Return (x, y) of the center of cell containing provided text 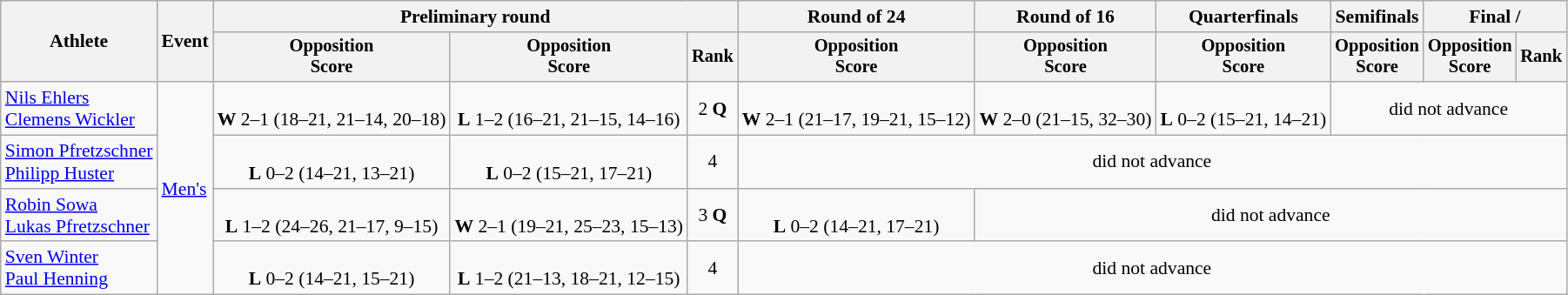
Preliminary round (475, 17)
L 1–2 (21–13, 18–21, 12–15) (569, 268)
Final / (1495, 17)
Nils EhlersClemens Wickler (79, 108)
L 0–2 (14–21, 15–21) (332, 268)
Round of 16 (1065, 17)
L 1–2 (24–26, 21–17, 9–15) (332, 216)
Sven WinterPaul Henning (79, 268)
W 2–0 (21–15, 32–30) (1065, 108)
L 0–2 (14–21, 17–21) (856, 216)
Semifinals (1377, 17)
Men's (185, 188)
L 0–2 (15–21, 17–21) (569, 162)
Athlete (79, 42)
2 Q (713, 108)
Round of 24 (856, 17)
W 2–1 (18–21, 21–14, 20–18) (332, 108)
W 2–1 (19–21, 25–23, 15–13) (569, 216)
Robin SowaLukas Pfretzschner (79, 216)
W 2–1 (21–17, 19–21, 15–12) (856, 108)
L 0–2 (14–21, 13–21) (332, 162)
Event (185, 42)
Simon PfretzschnerPhilipp Huster (79, 162)
L 0–2 (15–21, 14–21) (1243, 108)
3 Q (713, 216)
Quarterfinals (1243, 17)
L 1–2 (16–21, 21–15, 14–16) (569, 108)
